Capture the cell that displays the provided text and extract its [X, Y] central coordinate. 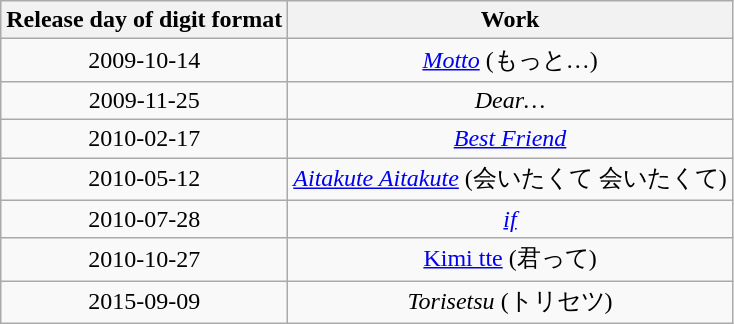
2010-02-17 [144, 138]
Motto (もっと…) [510, 60]
Torisetsu (トリセツ) [510, 302]
2010-05-12 [144, 180]
Aitakute Aitakute (会いたくて 会いたくて) [510, 180]
2009-11-25 [144, 100]
Kimi tte (君って) [510, 260]
2010-07-28 [144, 219]
2009-10-14 [144, 60]
2010-10-27 [144, 260]
2015-09-09 [144, 302]
Work [510, 20]
if [510, 219]
Dear… [510, 100]
Release day of digit format [144, 20]
Best Friend [510, 138]
